Pinpoint the cell where the given text exists, returning its (x, y) midpoint coordinate. 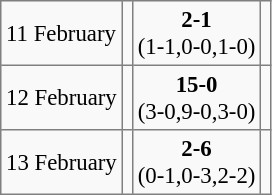
2-1(1-1,0-0,1-0) (196, 33)
15-0(3-0,9-0,3-0) (196, 97)
11 February (62, 33)
13 February (62, 162)
12 February (62, 97)
2-6(0-1,0-3,2-2) (196, 162)
